Determine the (X, Y) coordinate at the center of the cell enclosing the given text.  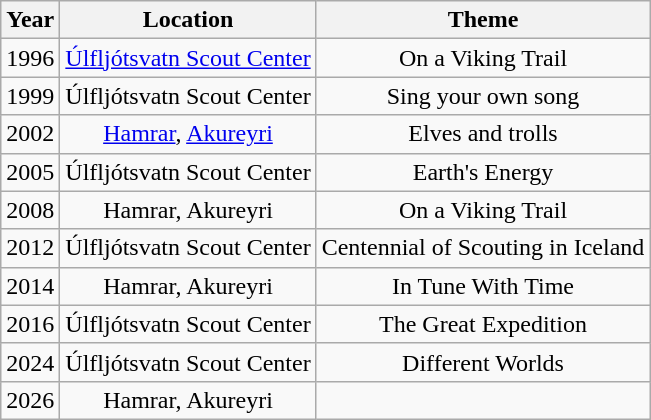
Earth's Energy (483, 172)
2016 (30, 324)
Different Worlds (483, 362)
2002 (30, 134)
Centennial of Scouting in Iceland (483, 248)
Location (188, 20)
2008 (30, 210)
Theme (483, 20)
2005 (30, 172)
1999 (30, 96)
The Great Expedition (483, 324)
2024 (30, 362)
2014 (30, 286)
In Tune With Time (483, 286)
Elves and trolls (483, 134)
2012 (30, 248)
Year (30, 20)
2026 (30, 400)
1996 (30, 58)
Sing your own song (483, 96)
